Locate the cell with the specified text and output its (X, Y) center coordinate. 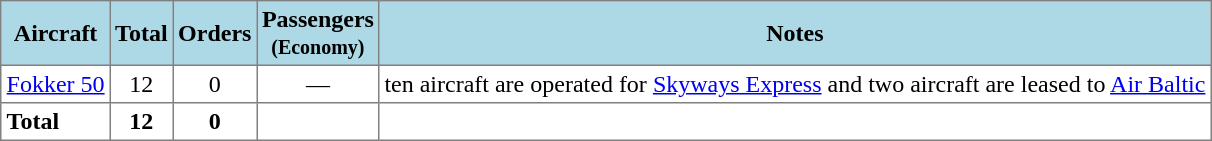
Orders (215, 33)
Aircraft (55, 33)
Fokker 50 (55, 84)
Passengers(Economy) (318, 33)
Notes (795, 33)
— (318, 84)
ten aircraft are operated for Skyways Express and two aircraft are leased to Air Baltic (795, 84)
